Scan for the cell matching the given text and deliver its (x, y) coordinate at center. 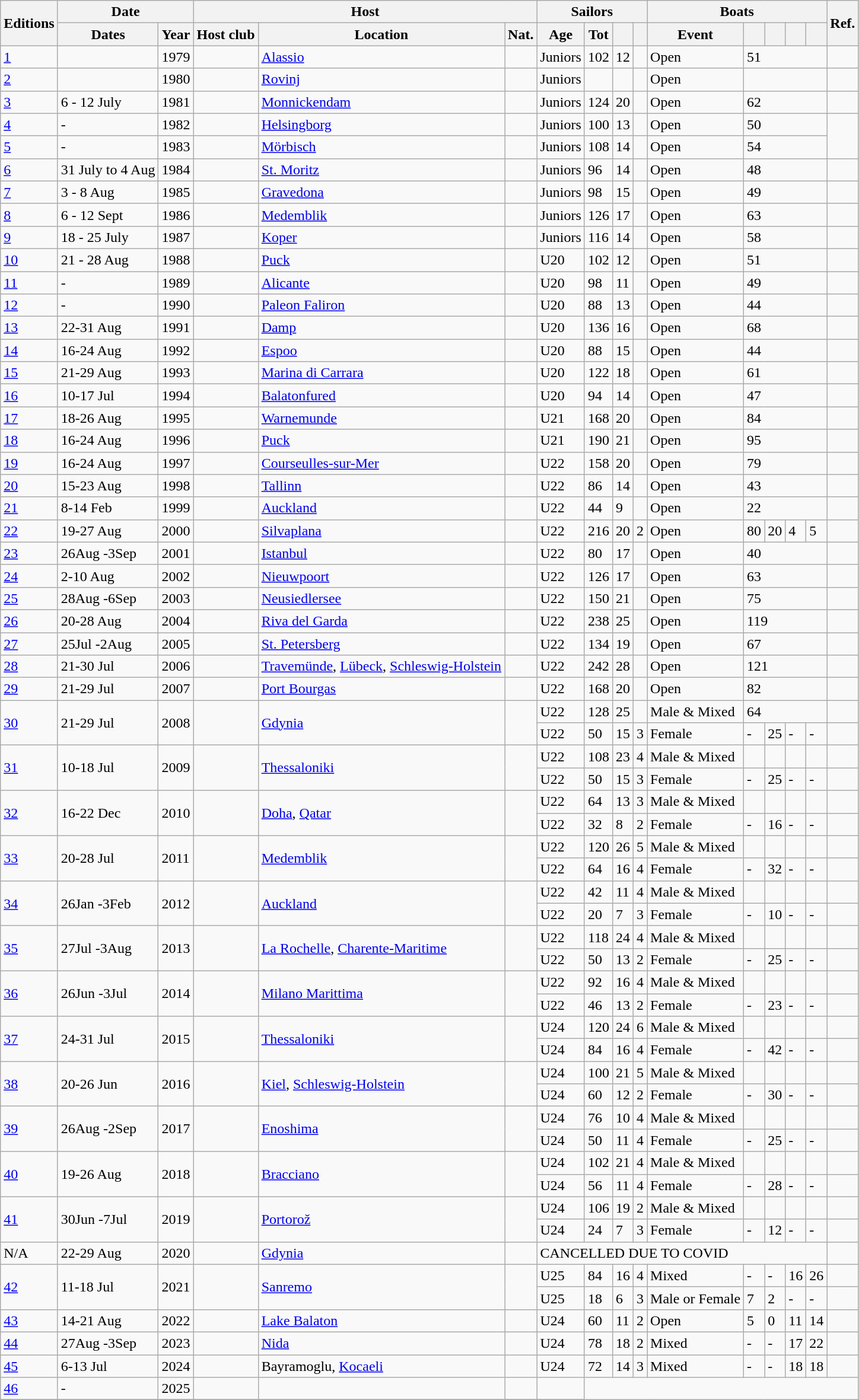
14-21 Aug (108, 1321)
34 (29, 903)
119 (785, 621)
1982 (176, 125)
20-28 Aug (108, 621)
Male or Female (695, 1298)
1991 (176, 328)
2022 (176, 1321)
92 (598, 982)
2012 (176, 903)
Damp (381, 328)
Alicante (381, 283)
Lake Balaton (381, 1321)
Bracciano (381, 1174)
1999 (176, 508)
134 (598, 643)
Age (561, 34)
Helsingborg (381, 125)
121 (785, 666)
22-29 Aug (108, 1253)
20-26 Jun (108, 1084)
2002 (176, 576)
1995 (176, 418)
1984 (176, 170)
33 (29, 858)
2015 (176, 1039)
2004 (176, 621)
56 (598, 1185)
Kiel, Schleswig-Holstein (381, 1084)
Bayramoglu, Kocaeli (381, 1366)
1990 (176, 305)
Nieuwpoort (381, 576)
2006 (176, 666)
68 (785, 328)
31 (29, 768)
Istanbul (381, 553)
Sailors (592, 12)
1980 (176, 79)
Rovinj (381, 79)
Neusiedlersee (381, 598)
Portorož (381, 1219)
2007 (176, 689)
Monnickendam (381, 102)
Nat. (521, 34)
21-29 Aug (108, 373)
10-17 Jul (108, 396)
1 (29, 57)
48 (785, 170)
1979 (176, 57)
106 (598, 1208)
27Jul -3Aug (108, 948)
39 (29, 1129)
150 (598, 598)
1986 (176, 215)
2018 (176, 1174)
36 (29, 993)
30Jun -7Jul (108, 1219)
2017 (176, 1129)
24-31 Jul (108, 1039)
27 (29, 643)
62 (785, 102)
2005 (176, 643)
26Aug -3Sep (108, 553)
1996 (176, 441)
Date (126, 12)
35 (29, 948)
86 (598, 486)
N/A (29, 1253)
Gravedona (381, 192)
72 (598, 1366)
1988 (176, 260)
2023 (176, 1343)
1985 (176, 192)
2014 (176, 993)
Nida (381, 1343)
1994 (176, 396)
216 (598, 531)
3 - 8 Aug (108, 192)
2021 (176, 1287)
29 (29, 689)
118 (598, 937)
2024 (176, 1366)
79 (785, 463)
61 (785, 373)
La Rochelle, Charente-Maritime (381, 948)
190 (598, 441)
Host club (225, 34)
78 (598, 1343)
25Jul -2Aug (108, 643)
124 (598, 102)
238 (598, 621)
1993 (176, 373)
2010 (176, 813)
2000 (176, 531)
31 July to 4 Aug (108, 170)
47 (785, 396)
2008 (176, 723)
2016 (176, 1084)
19-26 Aug (108, 1174)
Event (695, 34)
Alassio (381, 57)
95 (785, 441)
Port Bourgas (381, 689)
Tallinn (381, 486)
2011 (176, 858)
1983 (176, 147)
158 (598, 463)
1981 (176, 102)
Ref. (842, 23)
2020 (176, 1253)
26Aug -2Sep (108, 1129)
Balatonfured (381, 396)
82 (785, 689)
18-26 Aug (108, 418)
38 (29, 1084)
Marina di Carrara (381, 373)
Tot (598, 34)
1992 (176, 350)
26Jan -3Feb (108, 903)
Warnemunde (381, 418)
27Aug -3Sep (108, 1343)
2003 (176, 598)
45 (29, 1366)
96 (598, 170)
18 - 25 July (108, 237)
Dates (108, 34)
Location (381, 34)
41 (29, 1219)
Doha, Qatar (381, 813)
76 (598, 1118)
Courseulles-sur-Mer (381, 463)
Editions (29, 23)
19-27 Aug (108, 531)
6-13 Jul (108, 1366)
67 (785, 643)
St. Petersberg (381, 643)
2009 (176, 768)
28Aug -6Sep (108, 598)
Sanremo (381, 1287)
Year (176, 34)
CANCELLED DUE TO COVID (682, 1253)
54 (785, 147)
122 (598, 373)
75 (785, 598)
1998 (176, 486)
136 (598, 328)
11-18 Jul (108, 1287)
2-10 Aug (108, 576)
2019 (176, 1219)
Riva del Garda (381, 621)
St. Moritz (381, 170)
20-28 Jul (108, 858)
2025 (176, 1389)
6 - 12 Sept (108, 215)
16-22 Dec (108, 813)
Travemünde, Lübeck, Schleswig-Holstein (381, 666)
94 (598, 396)
6 - 12 July (108, 102)
128 (598, 712)
21-30 Jul (108, 666)
Koper (381, 237)
Milano Marittima (381, 993)
242 (598, 666)
58 (785, 237)
0 (775, 1321)
22-31 Aug (108, 328)
10-18 Jul (108, 768)
Enoshima (381, 1129)
15-23 Aug (108, 486)
2001 (176, 553)
Boats (737, 12)
26Jun -3Jul (108, 993)
Silvaplana (381, 531)
1997 (176, 463)
21 - 28 Aug (108, 260)
1987 (176, 237)
Paleon Faliron (381, 305)
8-14 Feb (108, 508)
2013 (176, 948)
Espoo (381, 350)
1989 (176, 283)
Mörbisch (381, 147)
116 (598, 237)
Host (365, 12)
37 (29, 1039)
